For the text-containing cell, return its midpoint in [x, y] coordinate format. 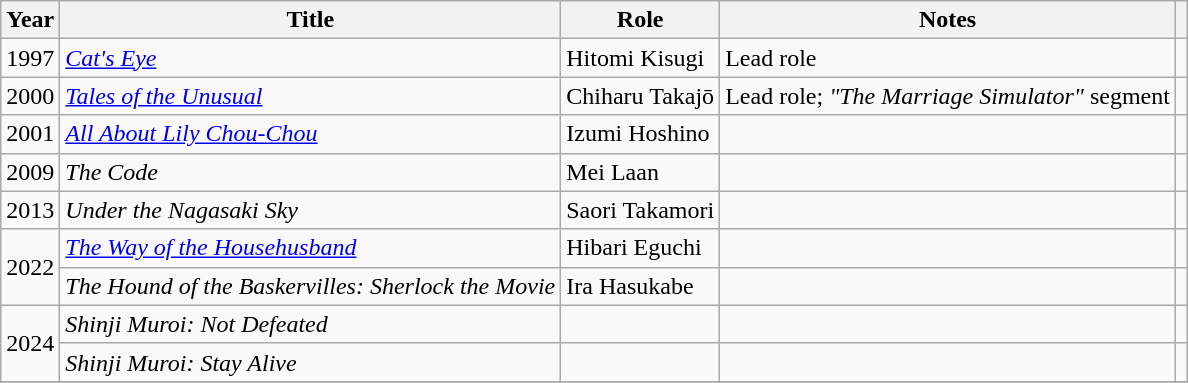
2009 [30, 172]
Saori Takamori [640, 210]
Hibari Eguchi [640, 248]
Izumi Hoshino [640, 134]
2000 [30, 96]
2001 [30, 134]
Under the Nagasaki Sky [310, 210]
The Hound of the Baskervilles: Sherlock the Movie [310, 286]
Lead role; "The Marriage Simulator" segment [948, 96]
Tales of the Unusual [310, 96]
Title [310, 20]
2022 [30, 267]
Chiharu Takajō [640, 96]
Shinji Muroi: Not Defeated [310, 324]
Mei Laan [640, 172]
1997 [30, 58]
Notes [948, 20]
The Way of the Househusband [310, 248]
Lead role [948, 58]
Year [30, 20]
2013 [30, 210]
Role [640, 20]
Ira Hasukabe [640, 286]
2024 [30, 343]
Shinji Muroi: Stay Alive [310, 362]
Hitomi Kisugi [640, 58]
The Code [310, 172]
Cat's Eye [310, 58]
All About Lily Chou-Chou [310, 134]
